Identify which cell holds the provided text, then report its [x, y] central coordinate. 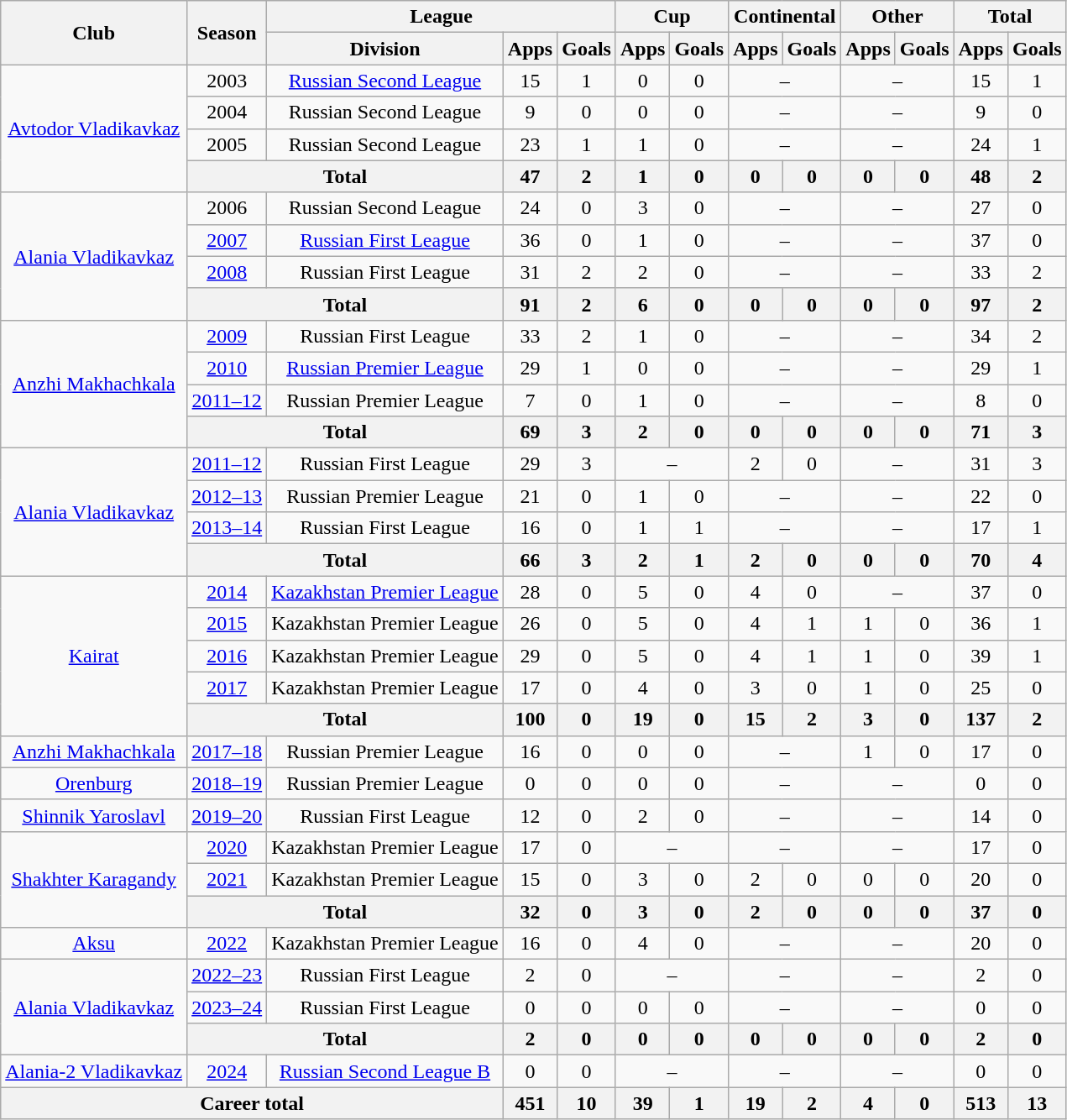
Shinnik Yaroslavl [94, 815]
48 [981, 176]
Avtodor Vladikavkaz [94, 128]
2007 [227, 240]
Kairat [94, 656]
2003 [227, 81]
2015 [227, 624]
8 [981, 400]
2020 [227, 847]
100 [530, 720]
Shakhter Karagandy [94, 879]
66 [530, 560]
Club [94, 33]
2004 [227, 113]
14 [981, 815]
451 [530, 1103]
47 [530, 176]
Alania-2 Vladikavkaz [94, 1071]
2014 [227, 592]
513 [981, 1103]
70 [981, 560]
2010 [227, 368]
2009 [227, 336]
2006 [227, 208]
Other [897, 17]
69 [530, 432]
2013–14 [227, 528]
2023–24 [227, 1007]
97 [981, 304]
34 [981, 336]
7 [530, 400]
13 [1037, 1103]
25 [981, 688]
2022–23 [227, 976]
Continental [785, 17]
2008 [227, 272]
32 [530, 911]
2012–13 [227, 496]
Orenburg [94, 783]
Season [227, 33]
2019–20 [227, 815]
27 [981, 208]
21 [530, 496]
12 [530, 815]
2005 [227, 144]
22 [981, 496]
2017 [227, 688]
Cup [672, 17]
2024 [227, 1071]
Aksu [94, 944]
28 [530, 592]
2018–19 [227, 783]
2022 [227, 944]
91 [530, 304]
League [442, 17]
2017–18 [227, 751]
Career total [252, 1103]
71 [981, 432]
6 [642, 304]
2021 [227, 879]
137 [981, 720]
23 [530, 144]
Russian Second League B [385, 1071]
26 [530, 624]
10 [587, 1103]
2016 [227, 656]
Division [385, 49]
